Detect which cell encompasses the target text, then output its [X, Y] center coordinate. 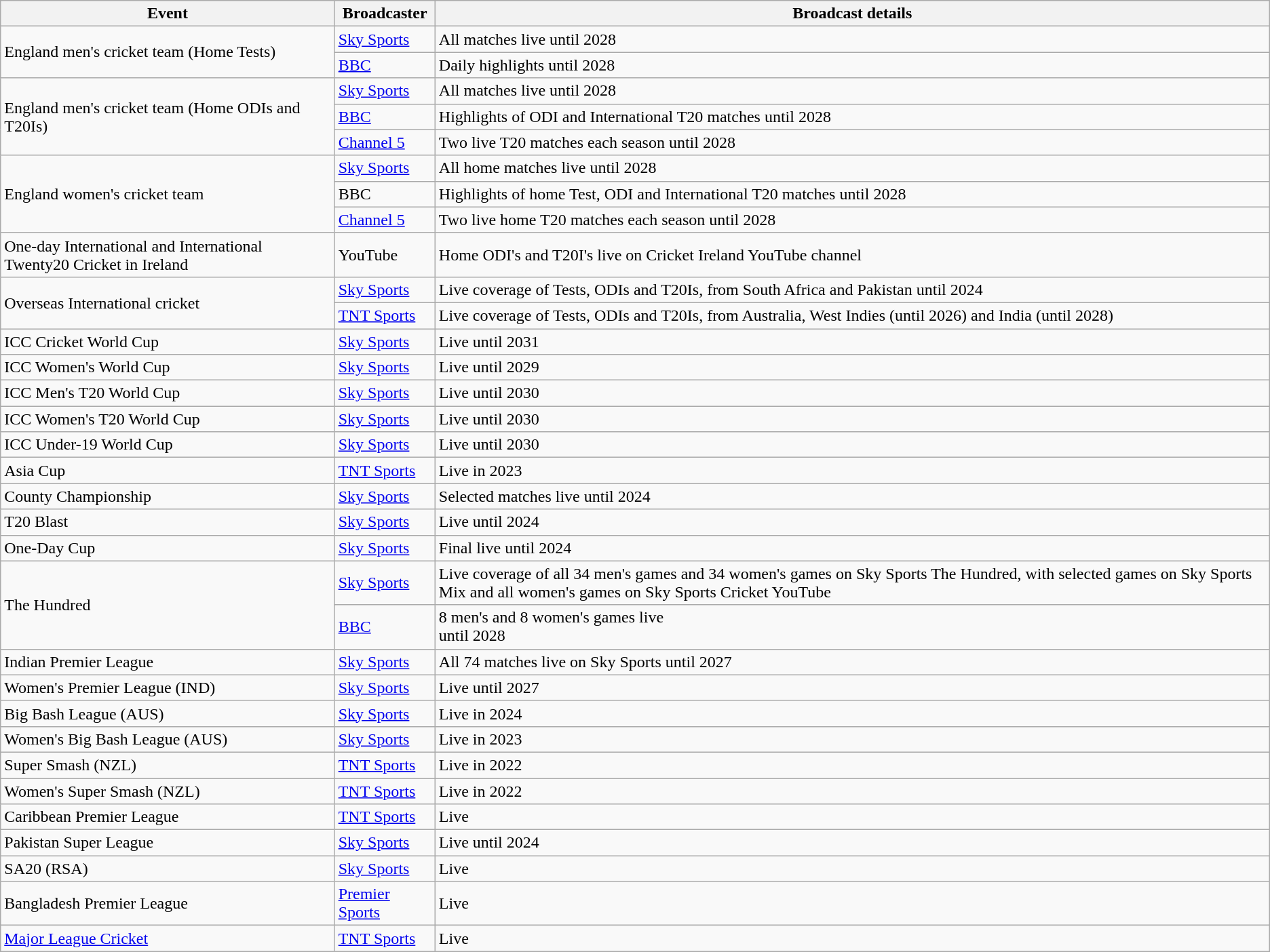
Live until 2027 [852, 688]
One-day International and International Twenty20 Cricket in Ireland [168, 255]
Live until 2029 [852, 368]
ICC Men's T20 World Cup [168, 393]
England women's cricket team [168, 194]
Live coverage of Tests, ODIs and T20Is, from Australia, West Indies (until 2026) and India (until 2028) [852, 315]
Two live T20 matches each season until 2028 [852, 142]
Premier Sports [385, 903]
Live in 2024 [852, 713]
One-Day Cup [168, 548]
Live coverage of Tests, ODIs and T20Is, from South Africa and Pakistan until 2024 [852, 290]
ICC Women's T20 World Cup [168, 419]
Highlights of home Test, ODI and International T20 matches until 2028 [852, 194]
Women's Big Bash League (AUS) [168, 739]
Super Smash (NZL) [168, 765]
Pakistan Super League [168, 843]
ICC Cricket World Cup [168, 341]
England men's cricket team (Home ODIs and T20Is) [168, 117]
ICC Under-19 World Cup [168, 445]
Broadcast details [852, 14]
Women's Premier League (IND) [168, 688]
Highlights of ODI and International T20 matches until 2028 [852, 117]
England men's cricket team (Home Tests) [168, 52]
8 men's and 8 women's games liveuntil 2028 [852, 627]
Overseas International cricket [168, 302]
Home ODI's and T20I's live on Cricket Ireland YouTube channel [852, 255]
Bangladesh Premier League [168, 903]
County Championship [168, 496]
Live until 2031 [852, 341]
Big Bash League (AUS) [168, 713]
Selected matches live until 2024 [852, 496]
Indian Premier League [168, 662]
ICC Women's World Cup [168, 368]
Event [168, 14]
Women's Super Smash (NZL) [168, 791]
Asia Cup [168, 471]
T20 Blast [168, 522]
Major League Cricket [168, 938]
Two live home T20 matches each season until 2028 [852, 220]
Daily highlights until 2028 [852, 65]
All 74 matches live on Sky Sports until 2027 [852, 662]
SA20 (RSA) [168, 869]
Caribbean Premier League [168, 817]
Broadcaster [385, 14]
YouTube [385, 255]
The Hundred [168, 605]
All home matches live until 2028 [852, 168]
Final live until 2024 [852, 548]
